Search for the cell housing the specified text and yield its [X, Y] center coordinate. 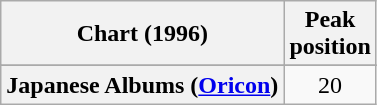
Chart (1996) [142, 34]
20 [330, 85]
Japanese Albums (Oricon) [142, 85]
Peakposition [330, 34]
